Pinpoint the cell where the given text exists, returning its [x, y] midpoint coordinate. 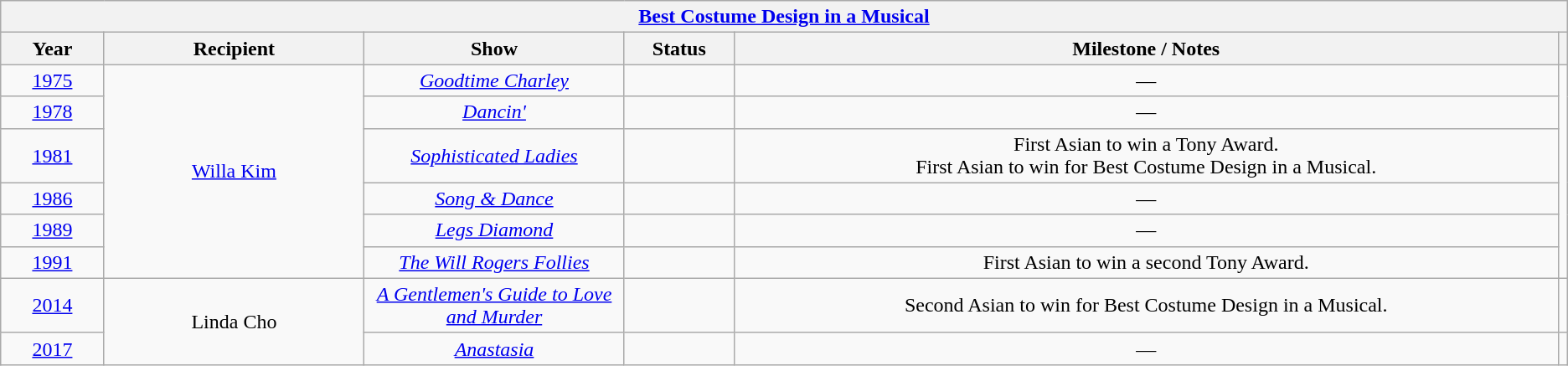
Dancin' [494, 112]
Show [494, 49]
1978 [52, 112]
First Asian to win a second Tony Award. [1146, 262]
Recipient [235, 49]
Status [678, 49]
1986 [52, 198]
Linda Cho [235, 322]
1989 [52, 230]
First Asian to win a Tony Award.First Asian to win for Best Costume Design in a Musical. [1146, 156]
Sophisticated Ladies [494, 156]
Anastasia [494, 348]
2014 [52, 305]
Legs Diamond [494, 230]
Year [52, 49]
2017 [52, 348]
Goodtime Charley [494, 80]
1991 [52, 262]
1981 [52, 156]
A Gentlemen's Guide to Love and Murder [494, 305]
Second Asian to win for Best Costume Design in a Musical. [1146, 305]
1975 [52, 80]
Willa Kim [235, 171]
Best Costume Design in a Musical [784, 17]
Song & Dance [494, 198]
The Will Rogers Follies [494, 262]
Milestone / Notes [1146, 49]
